Extract the (x, y) coordinate from the center of the cell holding the provided text.  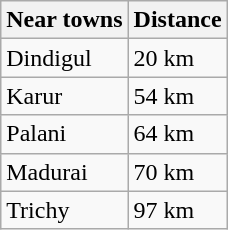
70 km (178, 172)
64 km (178, 134)
Near towns (64, 20)
Karur (64, 96)
97 km (178, 210)
20 km (178, 58)
Distance (178, 20)
Palani (64, 134)
54 km (178, 96)
Dindigul (64, 58)
Madurai (64, 172)
Trichy (64, 210)
